For the text-containing cell, return its midpoint in (X, Y) coordinate format. 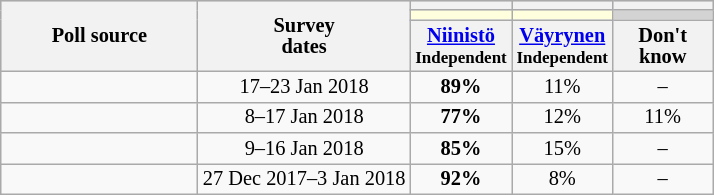
Don't know (663, 46)
8–17 Jan 2018 (304, 118)
17–23 Jan 2018 (304, 86)
89% (460, 86)
8% (562, 178)
15% (562, 148)
12% (562, 118)
VäyrynenIndependent (562, 46)
9–16 Jan 2018 (304, 148)
27 Dec 2017–3 Jan 2018 (304, 178)
NiinistöIndependent (460, 46)
77% (460, 118)
Poll source (100, 36)
Surveydates (304, 36)
92% (460, 178)
85% (460, 148)
